For the text-containing cell, return its midpoint in [x, y] coordinate format. 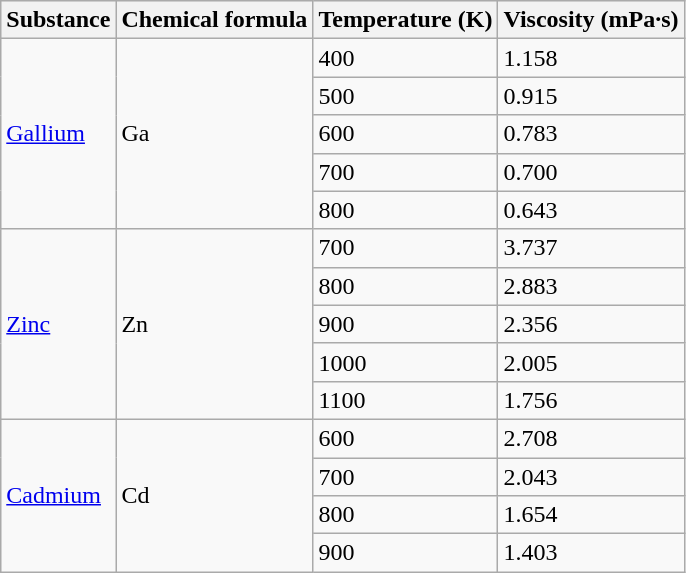
Gallium [58, 134]
1.403 [591, 553]
1.756 [591, 400]
2.708 [591, 438]
400 [406, 58]
Cadmium [58, 495]
2.883 [591, 286]
0.643 [591, 210]
1.654 [591, 515]
0.783 [591, 134]
2.356 [591, 324]
1000 [406, 362]
Cd [214, 495]
Substance [58, 20]
Ga [214, 134]
500 [406, 96]
Zinc [58, 324]
3.737 [591, 248]
0.915 [591, 96]
1100 [406, 400]
Viscosity (mPa·s) [591, 20]
0.700 [591, 172]
Temperature (K) [406, 20]
2.005 [591, 362]
1.158 [591, 58]
Chemical formula [214, 20]
Zn [214, 324]
2.043 [591, 477]
